Determine the [x, y] coordinate at the center of the cell enclosing the given text.  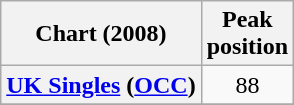
Chart (2008) [101, 34]
88 [247, 85]
UK Singles (OCC) [101, 85]
Peakposition [247, 34]
